Pinpoint the cell where the given text exists, returning its [x, y] midpoint coordinate. 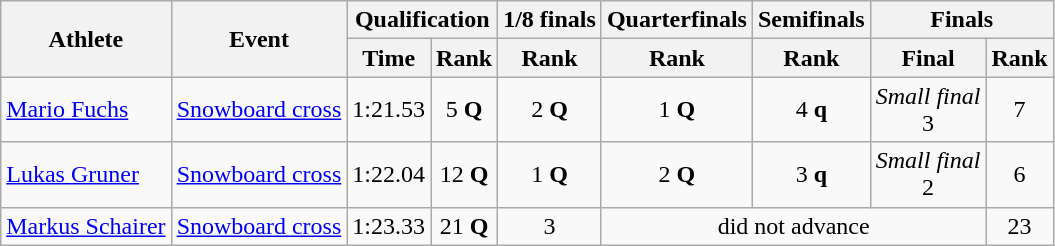
4 q [811, 110]
7 [1020, 110]
Athlete [86, 39]
Time [389, 58]
Final [928, 58]
Lukas Gruner [86, 174]
Mario Fuchs [86, 110]
1/8 finals [550, 20]
5 Q [464, 110]
Semifinals [811, 20]
Quarterfinals [676, 20]
Small final3 [928, 110]
3 q [811, 174]
Qualification [422, 20]
Markus Schairer [86, 226]
1:21.53 [389, 110]
6 [1020, 174]
did not advance [794, 226]
1:23.33 [389, 226]
Event [259, 39]
3 [550, 226]
Finals [962, 20]
21 Q [464, 226]
12 Q [464, 174]
1:22.04 [389, 174]
Small final2 [928, 174]
23 [1020, 226]
